Identify which cell holds the provided text, then report its [x, y] central coordinate. 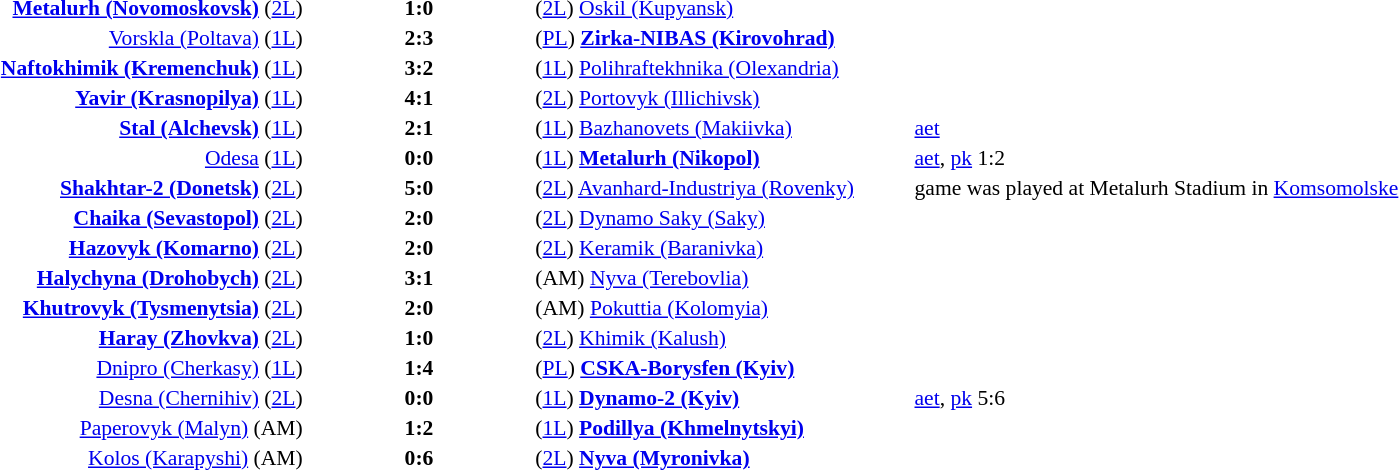
(AM) Pokuttia (Kolomyia) [723, 308]
2:1 [420, 128]
2:3 [420, 38]
1:2 [420, 428]
(2L) Portovyk (Illichivsk) [723, 98]
(2L) Khimik (Kalush) [723, 338]
(AM) Nyva (Terebovlia) [723, 278]
(1L) Bazhanovets (Makiivka) [723, 128]
(2L) Dynamo Saky (Saky) [723, 218]
(PL) Zirka-NIBAS (Kirovohrad) [723, 38]
1:0 [420, 338]
5:0 [420, 188]
(1L) Polihraftekhnika (Olexandria) [723, 68]
3:1 [420, 278]
(PL) CSKA-Borysfen (Kyiv) [723, 368]
(1L) Dynamo-2 (Kyiv) [723, 398]
(1L) Metalurh (Nikopol) [723, 158]
1:4 [420, 368]
4:1 [420, 98]
(2L) Keramik (Baranivka) [723, 248]
3:2 [420, 68]
(2L) Avanhard-Industriya (Rovenky) [723, 188]
(1L) Podillya (Khmelnytskyi) [723, 428]
